Determine the (X, Y) coordinate at the center of the cell enclosing the given text.  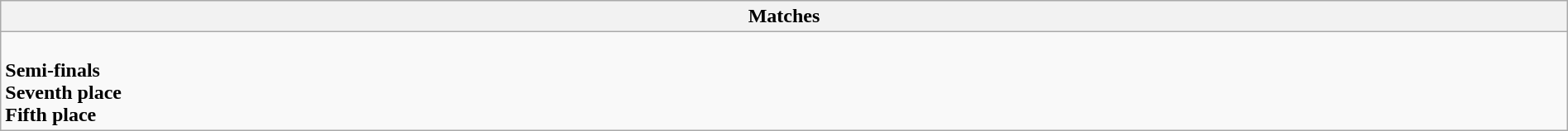
Semi-finals Seventh place Fifth place (784, 81)
Matches (784, 16)
